Extract the [X, Y] coordinate from the center of the cell holding the provided text.  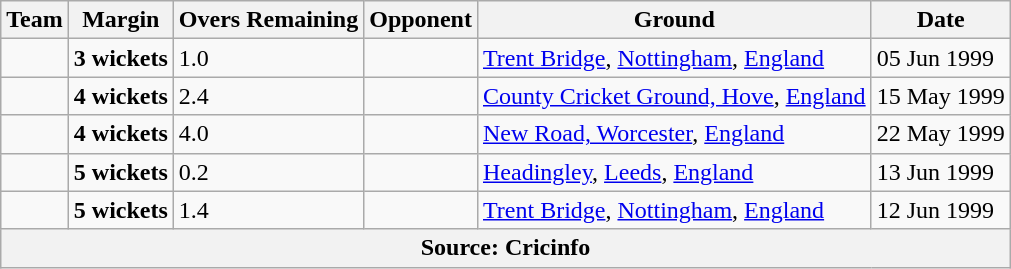
Ground [674, 20]
1.4 [268, 210]
3 wickets [120, 58]
Overs Remaining [268, 20]
05 Jun 1999 [940, 58]
1.0 [268, 58]
4.0 [268, 134]
15 May 1999 [940, 96]
0.2 [268, 172]
12 Jun 1999 [940, 210]
Opponent [421, 20]
22 May 1999 [940, 134]
Date [940, 20]
County Cricket Ground, Hove, England [674, 96]
2.4 [268, 96]
New Road, Worcester, England [674, 134]
Margin [120, 20]
Team [35, 20]
Headingley, Leeds, England [674, 172]
13 Jun 1999 [940, 172]
Source: Cricinfo [506, 248]
